Identify which cell holds the provided text, then report its [x, y] central coordinate. 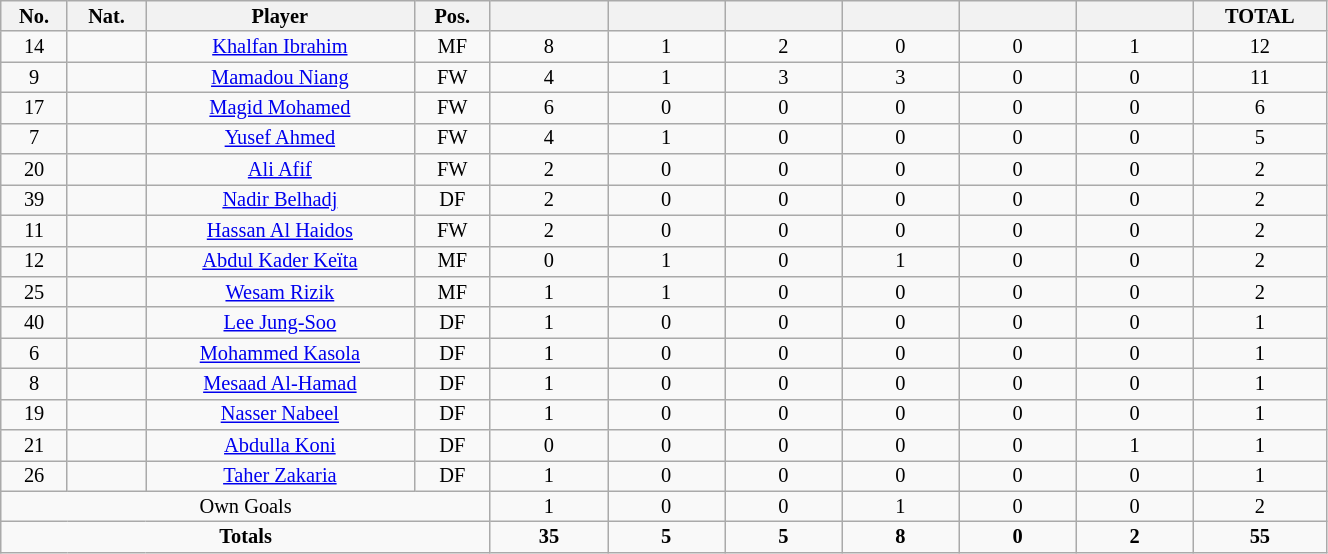
Mohammed Kasola [280, 354]
Totals [246, 538]
Ali Afif [280, 170]
39 [34, 200]
Nadir Belhadj [280, 200]
Yusef Ahmed [280, 138]
17 [34, 108]
14 [34, 46]
Khalfan Ibrahim [280, 46]
TOTAL [1260, 16]
Magid Mohamed [280, 108]
Abdul Kader Keïta [280, 262]
Own Goals [246, 506]
Lee Jung-Soo [280, 322]
Abdulla Koni [280, 446]
Taher Zakaria [280, 476]
25 [34, 292]
35 [548, 538]
Mamadou Niang [280, 78]
40 [34, 322]
26 [34, 476]
7 [34, 138]
No. [34, 16]
9 [34, 78]
Hassan Al Haidos [280, 230]
20 [34, 170]
55 [1260, 538]
21 [34, 446]
19 [34, 414]
Nat. [106, 16]
Player [280, 16]
Mesaad Al-Hamad [280, 384]
Wesam Rizik [280, 292]
Nasser Nabeel [280, 414]
Pos. [452, 16]
